Detect which cell encompasses the target text, then output its (X, Y) center coordinate. 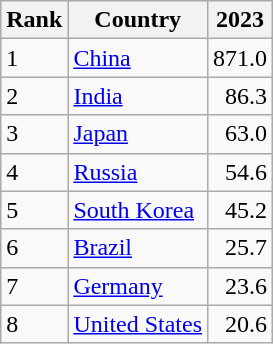
Rank (34, 20)
Brazil (138, 248)
45.2 (240, 210)
United States (138, 324)
Germany (138, 286)
Country (138, 20)
Russia (138, 172)
2 (34, 96)
1 (34, 58)
8 (34, 324)
Japan (138, 134)
3 (34, 134)
China (138, 58)
25.7 (240, 248)
7 (34, 286)
India (138, 96)
South Korea (138, 210)
54.6 (240, 172)
2023 (240, 20)
871.0 (240, 58)
23.6 (240, 286)
86.3 (240, 96)
63.0 (240, 134)
20.6 (240, 324)
4 (34, 172)
6 (34, 248)
5 (34, 210)
